Capture the cell that displays the provided text and extract its (X, Y) central coordinate. 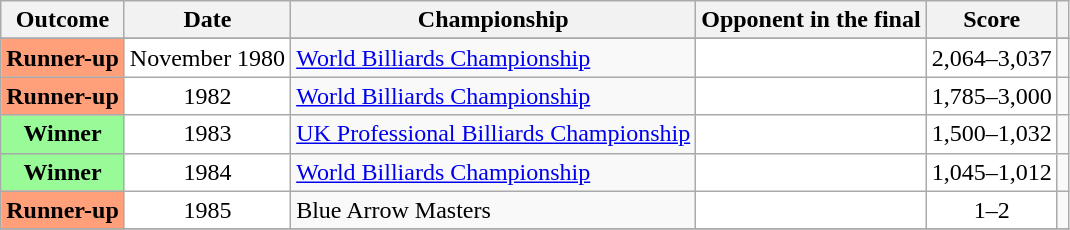
Championship (494, 20)
1984 (207, 172)
1982 (207, 96)
1983 (207, 134)
Date (207, 20)
Outcome (63, 20)
1,500–1,032 (992, 134)
2,064–3,037 (992, 58)
1–2 (992, 210)
Opponent in the final (811, 20)
1985 (207, 210)
UK Professional Billiards Championship (494, 134)
1,045–1,012 (992, 172)
November 1980 (207, 58)
Score (992, 20)
Blue Arrow Masters (494, 210)
1,785–3,000 (992, 96)
